Locate the cell with the specified text and output its [x, y] center coordinate. 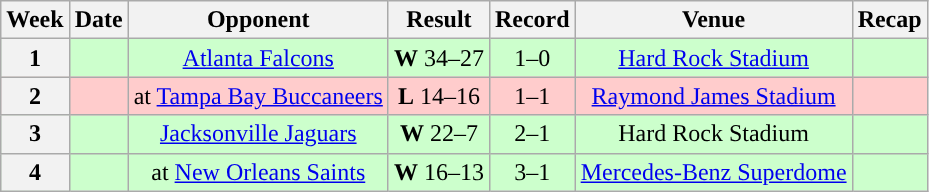
at New Orleans Saints [258, 172]
Atlanta Falcons [258, 58]
Result [438, 20]
Mercedes-Benz Superdome [714, 172]
4 [35, 172]
2 [35, 96]
3 [35, 134]
Recap [890, 20]
1–0 [532, 58]
Date [98, 20]
at Tampa Bay Buccaneers [258, 96]
Jacksonville Jaguars [258, 134]
W 16–13 [438, 172]
L 14–16 [438, 96]
2–1 [532, 134]
3–1 [532, 172]
Record [532, 20]
Week [35, 20]
Raymond James Stadium [714, 96]
1–1 [532, 96]
Venue [714, 20]
1 [35, 58]
Opponent [258, 20]
W 34–27 [438, 58]
W 22–7 [438, 134]
